Capture the cell that displays the provided text and extract its (x, y) central coordinate. 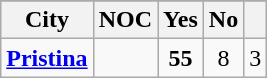
8 (223, 58)
City (47, 20)
NOC (125, 20)
Pristina (47, 58)
3 (256, 58)
55 (181, 58)
No (223, 20)
Yes (181, 20)
